Return (x, y) of the center of cell containing provided text 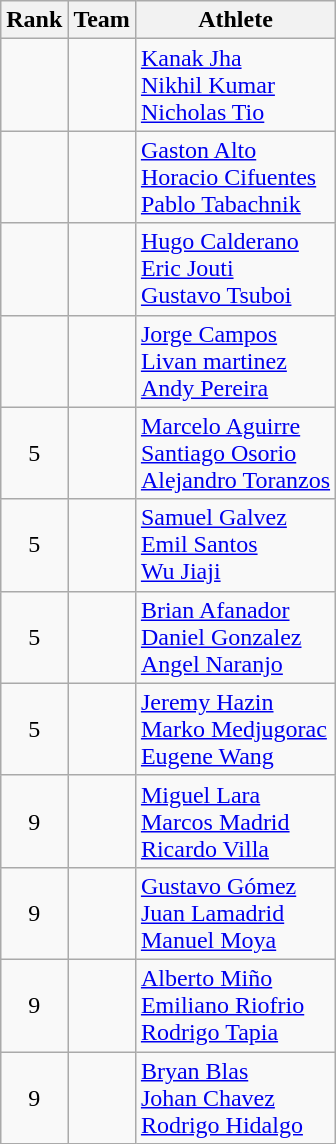
Samuel GalvezEmil SantosWu Jiaji (235, 545)
Gaston AltoHoracio CifuentesPablo Tabachnik (235, 177)
Athlete (235, 20)
Miguel LaraMarcos MadridRicardo Villa (235, 821)
Brian AfanadorDaniel GonzalezAngel Naranjo (235, 637)
Hugo CalderanoEric JoutiGustavo Tsuboi (235, 269)
Jeremy HazinMarko MedjugoracEugene Wang (235, 729)
Rank (34, 20)
Kanak JhaNikhil KumarNicholas Tio (235, 85)
Bryan BlasJohan ChavezRodrigo Hidalgo (235, 1098)
Alberto MiñoEmiliano RiofrioRodrigo Tapia (235, 1005)
Team (102, 20)
Gustavo GómezJuan LamadridManuel Moya (235, 913)
Marcelo AguirreSantiago OsorioAlejandro Toranzos (235, 453)
Jorge CamposLivan martinezAndy Pereira (235, 361)
